For the text-containing cell, return its midpoint in (X, Y) coordinate format. 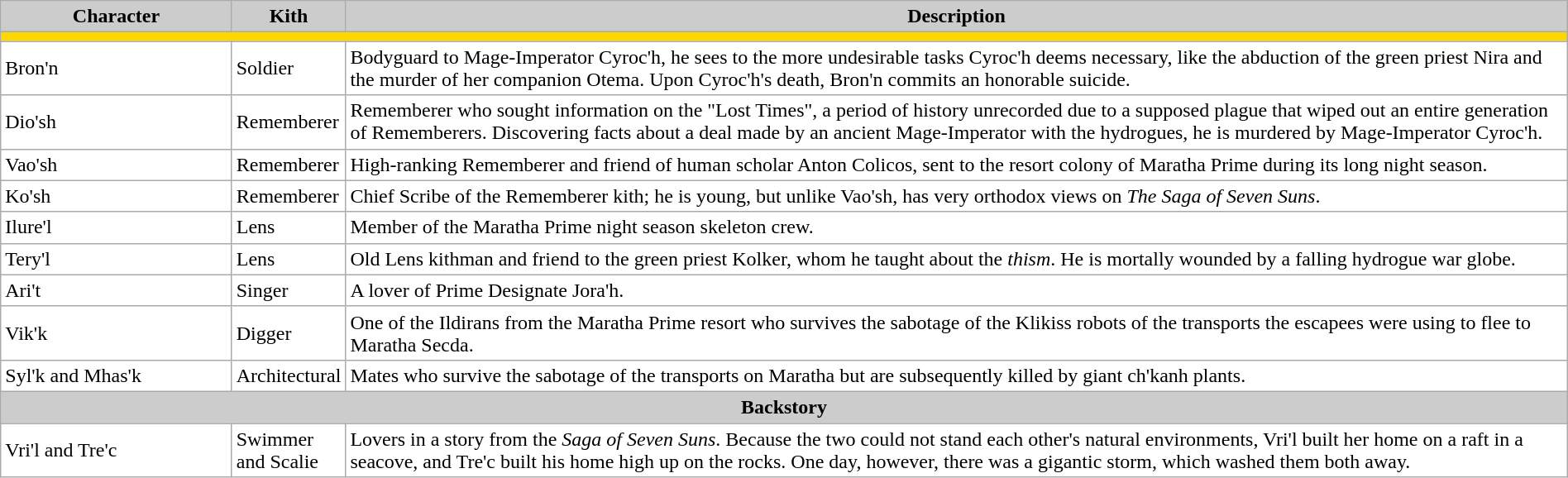
Vri'l and Tre'c (116, 450)
Mates who survive the sabotage of the transports on Maratha but are subsequently killed by giant ch'kanh plants. (956, 375)
Digger (289, 332)
Ari't (116, 290)
High-ranking Rememberer and friend of human scholar Anton Colicos, sent to the resort colony of Maratha Prime during its long night season. (956, 165)
Kith (289, 17)
Old Lens kithman and friend to the green priest Kolker, whom he taught about the thism. He is mortally wounded by a falling hydrogue war globe. (956, 259)
Character (116, 17)
Dio'sh (116, 122)
Soldier (289, 68)
Ilure'l (116, 227)
Ko'sh (116, 196)
Description (956, 17)
A lover of Prime Designate Jora'h. (956, 290)
Chief Scribe of the Rememberer kith; he is young, but unlike Vao'sh, has very orthodox views on The Saga of Seven Suns. (956, 196)
Swimmer and Scalie (289, 450)
Vik'k (116, 332)
Syl'k and Mhas'k (116, 375)
Vao'sh (116, 165)
Member of the Maratha Prime night season skeleton crew. (956, 227)
Bron'n (116, 68)
Tery'l (116, 259)
Architectural (289, 375)
Backstory (784, 407)
Singer (289, 290)
